Return the [x, y] coordinate for the center point of the cell that contains the specified text.  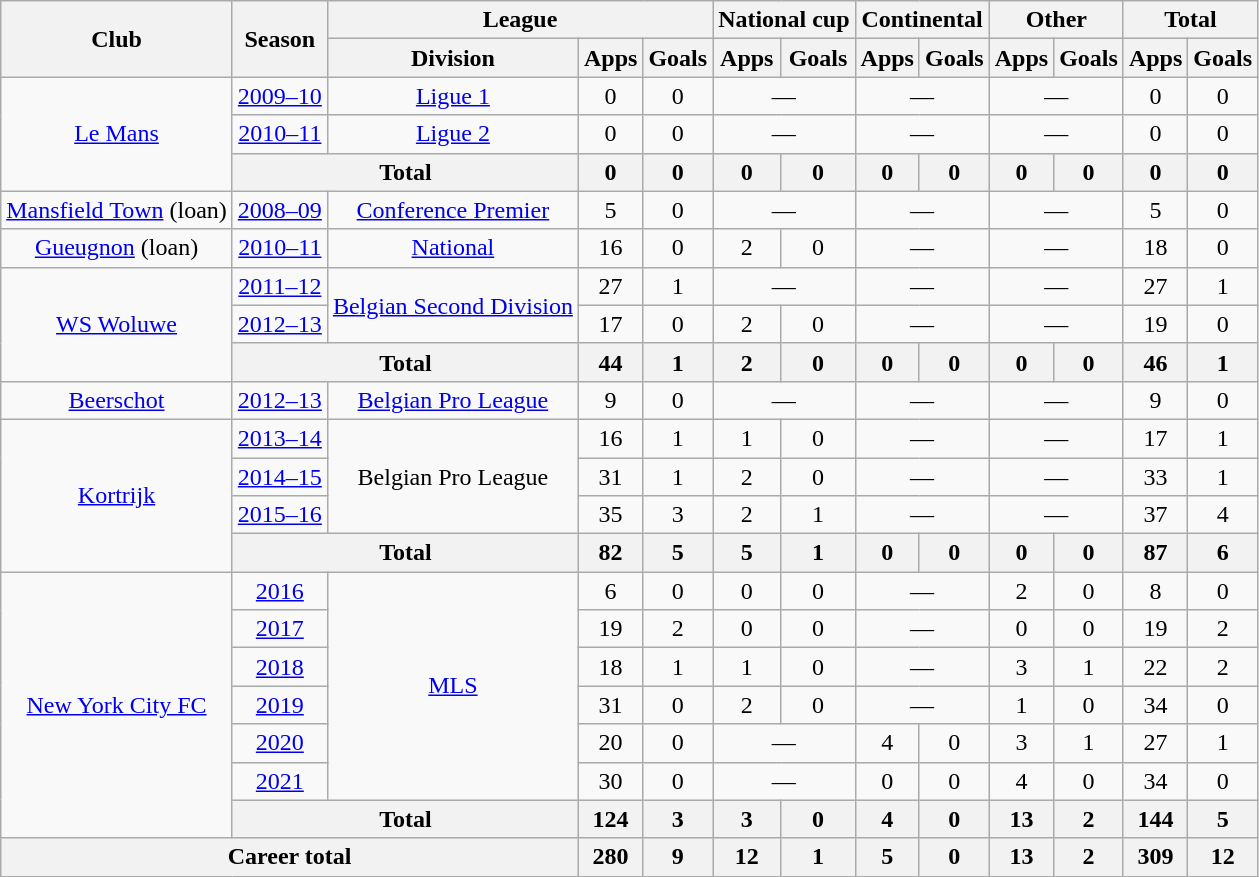
2019 [280, 705]
2021 [280, 781]
Gueugnon (loan) [117, 248]
National cup [784, 20]
2014–15 [280, 477]
Ligue 2 [452, 134]
Club [117, 39]
2011–12 [280, 286]
Conference Premier [452, 210]
Continental [922, 20]
309 [1155, 857]
82 [610, 553]
33 [1155, 477]
Other [1056, 20]
37 [1155, 515]
124 [610, 819]
2009–10 [280, 96]
22 [1155, 667]
Ligue 1 [452, 96]
2013–14 [280, 438]
Mansfield Town (loan) [117, 210]
46 [1155, 362]
Division [452, 58]
Season [280, 39]
87 [1155, 553]
35 [610, 515]
Belgian Second Division [452, 305]
2015–16 [280, 515]
Beerschot [117, 400]
20 [610, 743]
2016 [280, 591]
New York City FC [117, 705]
WS Woluwe [117, 324]
280 [610, 857]
Kortrijk [117, 495]
MLS [452, 686]
League [520, 20]
2020 [280, 743]
Le Mans [117, 134]
44 [610, 362]
144 [1155, 819]
2017 [280, 629]
Career total [290, 857]
2018 [280, 667]
2008–09 [280, 210]
8 [1155, 591]
30 [610, 781]
National [452, 248]
